Output the (X, Y) coordinate of the center of the cell containing the given text.  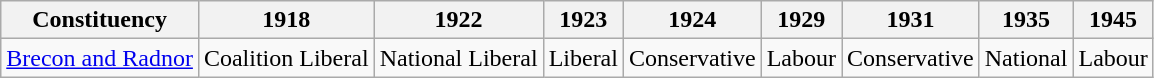
1924 (692, 20)
1931 (911, 20)
1935 (1026, 20)
1922 (458, 20)
Coalition Liberal (286, 58)
National (1026, 58)
1918 (286, 20)
1929 (801, 20)
1923 (583, 20)
Constituency (100, 20)
Liberal (583, 58)
Brecon and Radnor (100, 58)
1945 (1113, 20)
National Liberal (458, 58)
